Identify which cell holds the provided text, then report its (X, Y) central coordinate. 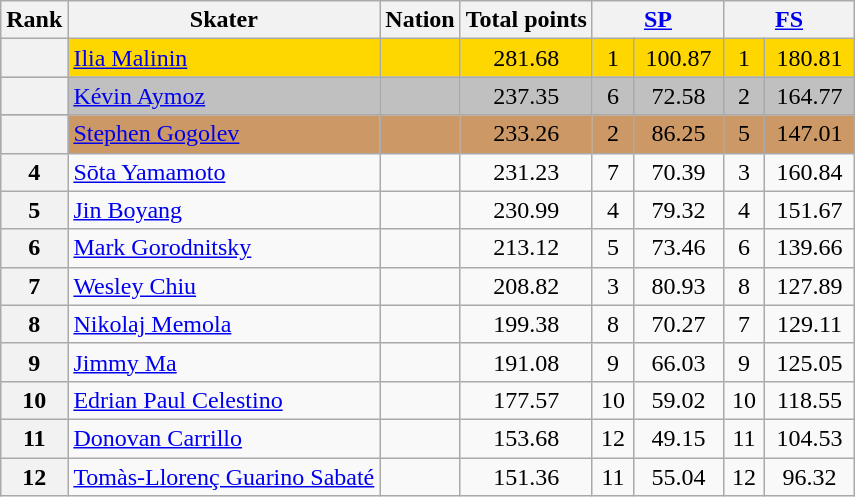
104.53 (809, 438)
191.08 (526, 362)
213.12 (526, 248)
151.36 (526, 477)
281.68 (526, 58)
Edrian Paul Celestino (224, 400)
237.35 (526, 96)
Nikolaj Memola (224, 324)
Jin Boyang (224, 210)
208.82 (526, 286)
Wesley Chiu (224, 286)
Nation (420, 20)
233.26 (526, 134)
55.04 (678, 477)
231.23 (526, 172)
FS (790, 20)
151.67 (809, 210)
127.89 (809, 286)
70.39 (678, 172)
180.81 (809, 58)
96.32 (809, 477)
73.46 (678, 248)
153.68 (526, 438)
SP (658, 20)
Sōta Yamamoto (224, 172)
177.57 (526, 400)
Kévin Aymoz (224, 96)
164.77 (809, 96)
Skater (224, 20)
86.25 (678, 134)
Tomàs-Llorenç Guarino Sabaté (224, 477)
Mark Gorodnitsky (224, 248)
70.27 (678, 324)
59.02 (678, 400)
230.99 (526, 210)
79.32 (678, 210)
160.84 (809, 172)
49.15 (678, 438)
Rank (34, 20)
147.01 (809, 134)
139.66 (809, 248)
Stephen Gogolev (224, 134)
100.87 (678, 58)
118.55 (809, 400)
199.38 (526, 324)
80.93 (678, 286)
Donovan Carrillo (224, 438)
129.11 (809, 324)
Total points (526, 20)
66.03 (678, 362)
125.05 (809, 362)
72.58 (678, 96)
Ilia Malinin (224, 58)
Jimmy Ma (224, 362)
